Extract the [x, y] coordinate from the center of the cell holding the provided text.  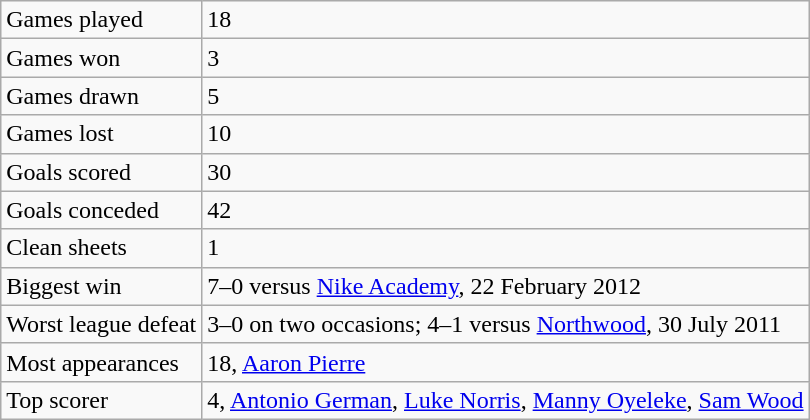
7–0 versus Nike Academy, 22 February 2012 [506, 286]
Goals scored [102, 172]
Games won [102, 58]
3–0 on two occasions; 4–1 versus Northwood, 30 July 2011 [506, 324]
Games drawn [102, 96]
Goals conceded [102, 210]
18, Aaron Pierre [506, 362]
Biggest win [102, 286]
Games played [102, 20]
Top scorer [102, 400]
18 [506, 20]
4, Antonio German, Luke Norris, Manny Oyeleke, Sam Wood [506, 400]
1 [506, 248]
42 [506, 210]
Clean sheets [102, 248]
Most appearances [102, 362]
3 [506, 58]
10 [506, 134]
Worst league defeat [102, 324]
5 [506, 96]
30 [506, 172]
Games lost [102, 134]
